Scan for the cell matching the given text and deliver its (X, Y) coordinate at center. 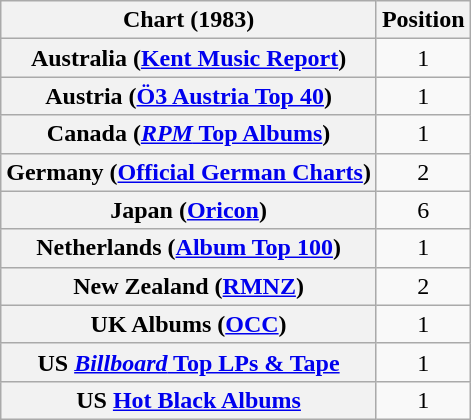
Japan (Oricon) (189, 210)
Germany (Official German Charts) (189, 172)
Canada (RPM Top Albums) (189, 134)
Position (423, 20)
UK Albums (OCC) (189, 324)
New Zealand (RMNZ) (189, 286)
6 (423, 210)
Australia (Kent Music Report) (189, 58)
Chart (1983) (189, 20)
Netherlands (Album Top 100) (189, 248)
Austria (Ö3 Austria Top 40) (189, 96)
US Hot Black Albums (189, 400)
US Billboard Top LPs & Tape (189, 362)
